Capture the cell that displays the provided text and extract its (X, Y) central coordinate. 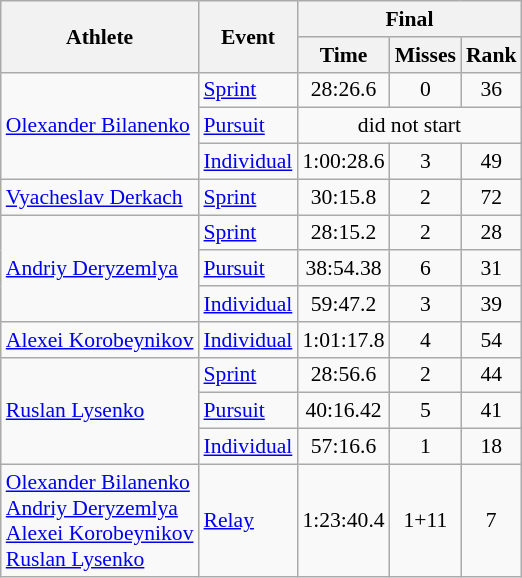
Event (248, 36)
28:56.6 (343, 375)
39 (492, 304)
1:01:17.8 (343, 340)
38:54.38 (343, 269)
41 (492, 411)
1 (426, 447)
1:23:40.4 (343, 520)
1:00:28.6 (343, 162)
44 (492, 375)
4 (426, 340)
40:16.42 (343, 411)
7 (492, 520)
28 (492, 233)
59:47.2 (343, 304)
Olexander BilanenkoAndriy DeryzemlyaAlexei KorobeynikovRuslan Lysenko (100, 520)
Alexei Korobeynikov (100, 340)
Rank (492, 55)
5 (426, 411)
Misses (426, 55)
Andriy Deryzemlya (100, 268)
6 (426, 269)
49 (492, 162)
Vyacheslav Derkach (100, 197)
Athlete (100, 36)
30:15.8 (343, 197)
57:16.6 (343, 447)
Olexander Bilanenko (100, 126)
1+11 (426, 520)
0 (426, 90)
72 (492, 197)
Time (343, 55)
Ruslan Lysenko (100, 410)
28:15.2 (343, 233)
Relay (248, 520)
54 (492, 340)
did not start (409, 126)
28:26.6 (343, 90)
18 (492, 447)
36 (492, 90)
Final (409, 19)
31 (492, 269)
